Determine the [X, Y] coordinate at the center of the cell enclosing the given text.  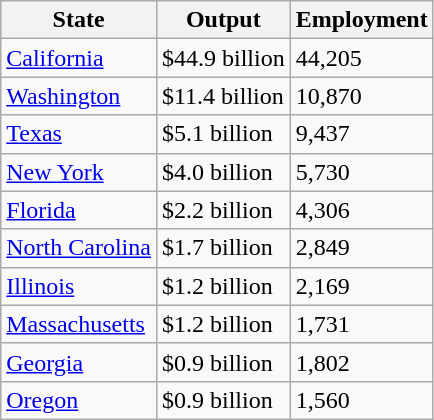
1,560 [362, 400]
Florida [79, 210]
$1.7 billion [223, 248]
New York [79, 172]
Employment [362, 20]
North Carolina [79, 248]
44,205 [362, 58]
Illinois [79, 286]
$2.2 billion [223, 210]
5,730 [362, 172]
$4.0 billion [223, 172]
10,870 [362, 96]
1,802 [362, 362]
4,306 [362, 210]
Massachusetts [79, 324]
Oregon [79, 400]
2,849 [362, 248]
Output [223, 20]
2,169 [362, 286]
Texas [79, 134]
State [79, 20]
Washington [79, 96]
9,437 [362, 134]
California [79, 58]
$44.9 billion [223, 58]
$11.4 billion [223, 96]
1,731 [362, 324]
$5.1 billion [223, 134]
Georgia [79, 362]
